Detect which cell encompasses the target text, then output its [X, Y] center coordinate. 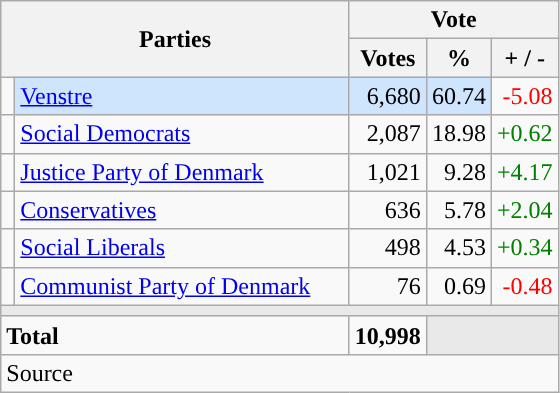
60.74 [458, 96]
5.78 [458, 210]
+ / - [524, 58]
-5.08 [524, 96]
76 [388, 286]
6,680 [388, 96]
10,998 [388, 335]
498 [388, 248]
% [458, 58]
Social Democrats [182, 134]
0.69 [458, 286]
-0.48 [524, 286]
Source [280, 373]
Parties [176, 39]
+0.62 [524, 134]
Social Liberals [182, 248]
Venstre [182, 96]
Justice Party of Denmark [182, 172]
+0.34 [524, 248]
2,087 [388, 134]
9.28 [458, 172]
636 [388, 210]
4.53 [458, 248]
Total [176, 335]
Conservatives [182, 210]
+2.04 [524, 210]
Votes [388, 58]
+4.17 [524, 172]
18.98 [458, 134]
Vote [454, 20]
Communist Party of Denmark [182, 286]
1,021 [388, 172]
